Find where the given text appears and provide that cell's center as (X, Y) coordinate. 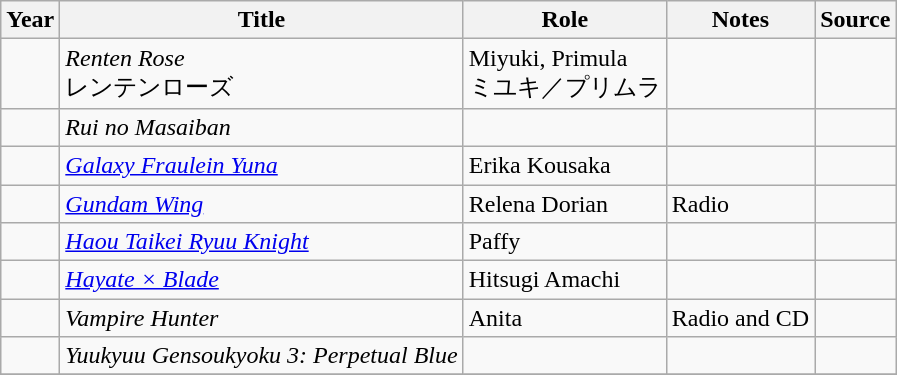
Source (856, 20)
Title (262, 20)
Miyuki, Primulaミユキ／プリムラ (564, 74)
Vampire Hunter (262, 318)
Notes (740, 20)
Anita (564, 318)
Hitsugi Amachi (564, 280)
Galaxy Fraulein Yuna (262, 165)
Radio and CD (740, 318)
Erika Kousaka (564, 165)
Renten Roseレンテンローズ (262, 74)
Year (30, 20)
Relena Dorian (564, 203)
Radio (740, 203)
Rui no Masaiban (262, 127)
Paffy (564, 242)
Role (564, 20)
Yuukyuu Gensoukyoku 3: Perpetual Blue (262, 356)
Haou Taikei Ryuu Knight (262, 242)
Gundam Wing (262, 203)
Hayate × Blade (262, 280)
